Find where the given text appears and provide that cell's center as [x, y] coordinate. 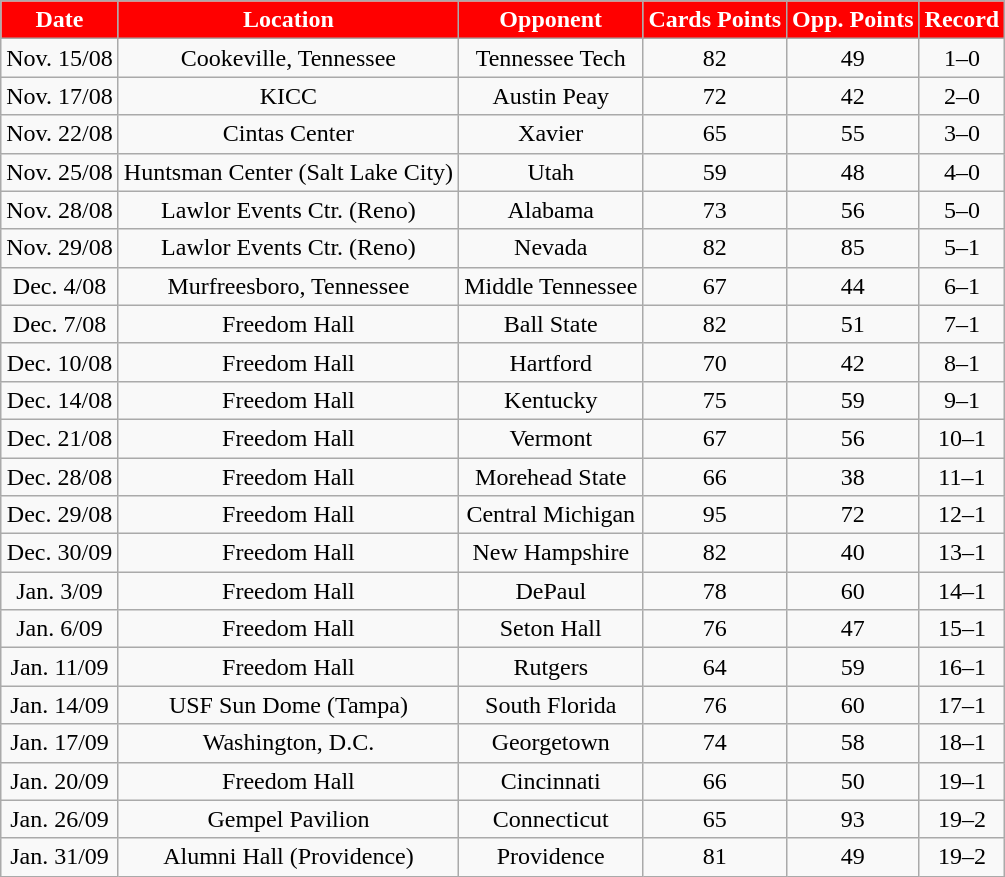
5–0 [962, 210]
KICC [288, 96]
Cards Points [715, 20]
Washington, D.C. [288, 743]
7–1 [962, 324]
Jan. 20/09 [60, 781]
13–1 [962, 553]
Record [962, 20]
Austin Peay [551, 96]
93 [853, 819]
Dec. 21/08 [60, 438]
8–1 [962, 362]
Dec. 4/08 [60, 286]
Alumni Hall (Providence) [288, 857]
Jan. 6/09 [60, 629]
Jan. 26/09 [60, 819]
Cintas Center [288, 134]
Nov. 25/08 [60, 172]
2–0 [962, 96]
Jan. 14/09 [60, 705]
1–0 [962, 58]
14–1 [962, 591]
Murfreesboro, Tennessee [288, 286]
Jan. 11/09 [60, 667]
Cincinnati [551, 781]
4–0 [962, 172]
Nevada [551, 248]
Alabama [551, 210]
73 [715, 210]
74 [715, 743]
Dec. 28/08 [60, 477]
12–1 [962, 515]
85 [853, 248]
Nov. 15/08 [60, 58]
Nov. 29/08 [60, 248]
81 [715, 857]
38 [853, 477]
Morehead State [551, 477]
South Florida [551, 705]
Nov. 22/08 [60, 134]
75 [715, 400]
Hartford [551, 362]
Nov. 28/08 [60, 210]
40 [853, 553]
DePaul [551, 591]
18–1 [962, 743]
Xavier [551, 134]
Georgetown [551, 743]
Providence [551, 857]
Dec. 7/08 [60, 324]
Connecticut [551, 819]
Opp. Points [853, 20]
51 [853, 324]
Dec. 29/08 [60, 515]
Dec. 14/08 [60, 400]
44 [853, 286]
Jan. 3/09 [60, 591]
5–1 [962, 248]
Jan. 31/09 [60, 857]
10–1 [962, 438]
55 [853, 134]
58 [853, 743]
Central Michigan [551, 515]
19–1 [962, 781]
70 [715, 362]
Location [288, 20]
Ball State [551, 324]
Dec. 10/08 [60, 362]
3–0 [962, 134]
16–1 [962, 667]
Seton Hall [551, 629]
Cookeville, Tennessee [288, 58]
Kentucky [551, 400]
USF Sun Dome (Tampa) [288, 705]
9–1 [962, 400]
Rutgers [551, 667]
Jan. 17/09 [60, 743]
Huntsman Center (Salt Lake City) [288, 172]
50 [853, 781]
78 [715, 591]
Opponent [551, 20]
Utah [551, 172]
47 [853, 629]
Nov. 17/08 [60, 96]
95 [715, 515]
6–1 [962, 286]
64 [715, 667]
Dec. 30/09 [60, 553]
17–1 [962, 705]
New Hampshire [551, 553]
Vermont [551, 438]
Gempel Pavilion [288, 819]
Middle Tennessee [551, 286]
Date [60, 20]
48 [853, 172]
11–1 [962, 477]
15–1 [962, 629]
Tennessee Tech [551, 58]
